Return the [x, y] coordinate for the center point of the cell that contains the specified text.  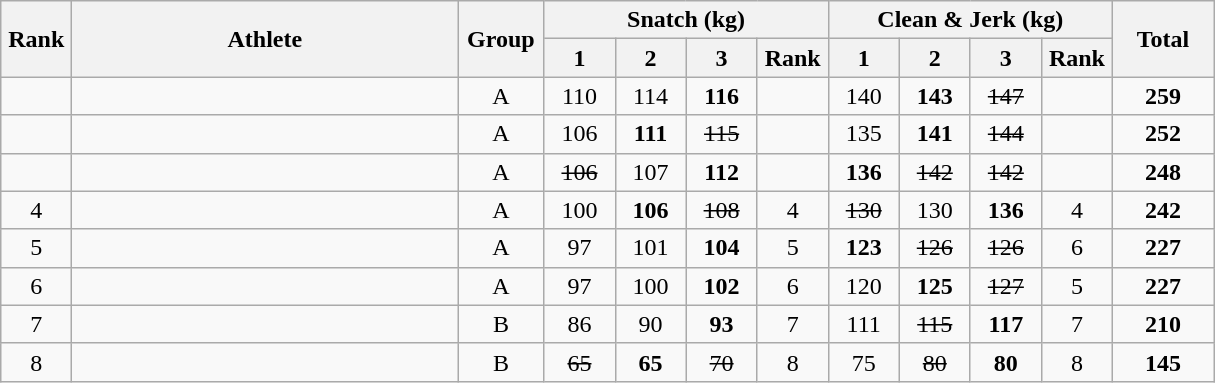
147 [1006, 96]
143 [934, 96]
116 [722, 96]
Group [501, 39]
Snatch (kg) [686, 20]
90 [650, 324]
145 [1162, 362]
102 [722, 286]
86 [580, 324]
242 [1162, 210]
112 [722, 172]
Clean & Jerk (kg) [970, 20]
141 [934, 134]
93 [722, 324]
75 [864, 362]
140 [864, 96]
252 [1162, 134]
210 [1162, 324]
108 [722, 210]
101 [650, 248]
104 [722, 248]
123 [864, 248]
144 [1006, 134]
135 [864, 134]
107 [650, 172]
259 [1162, 96]
110 [580, 96]
70 [722, 362]
Total [1162, 39]
248 [1162, 172]
120 [864, 286]
114 [650, 96]
117 [1006, 324]
125 [934, 286]
Athlete [265, 39]
127 [1006, 286]
